For the text-containing cell, return its midpoint in [X, Y] coordinate format. 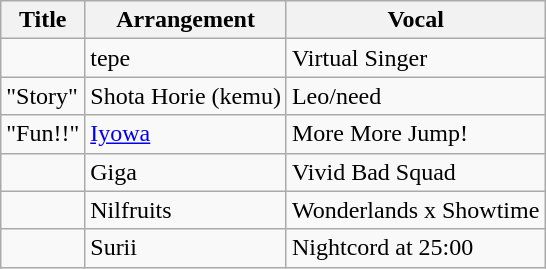
Nilfruits [186, 210]
Leo/need [415, 96]
Shota Horie (kemu) [186, 96]
Iyowa [186, 134]
Vivid Bad Squad [415, 172]
Virtual Singer [415, 58]
More More Jump! [415, 134]
"Story" [43, 96]
Arrangement [186, 20]
"Fun!!" [43, 134]
Title [43, 20]
tepe [186, 58]
Nightcord at 25:00 [415, 248]
Wonderlands x Showtime [415, 210]
Surii [186, 248]
Vocal [415, 20]
Giga [186, 172]
